Output the [x, y] coordinate of the center of the cell containing the given text.  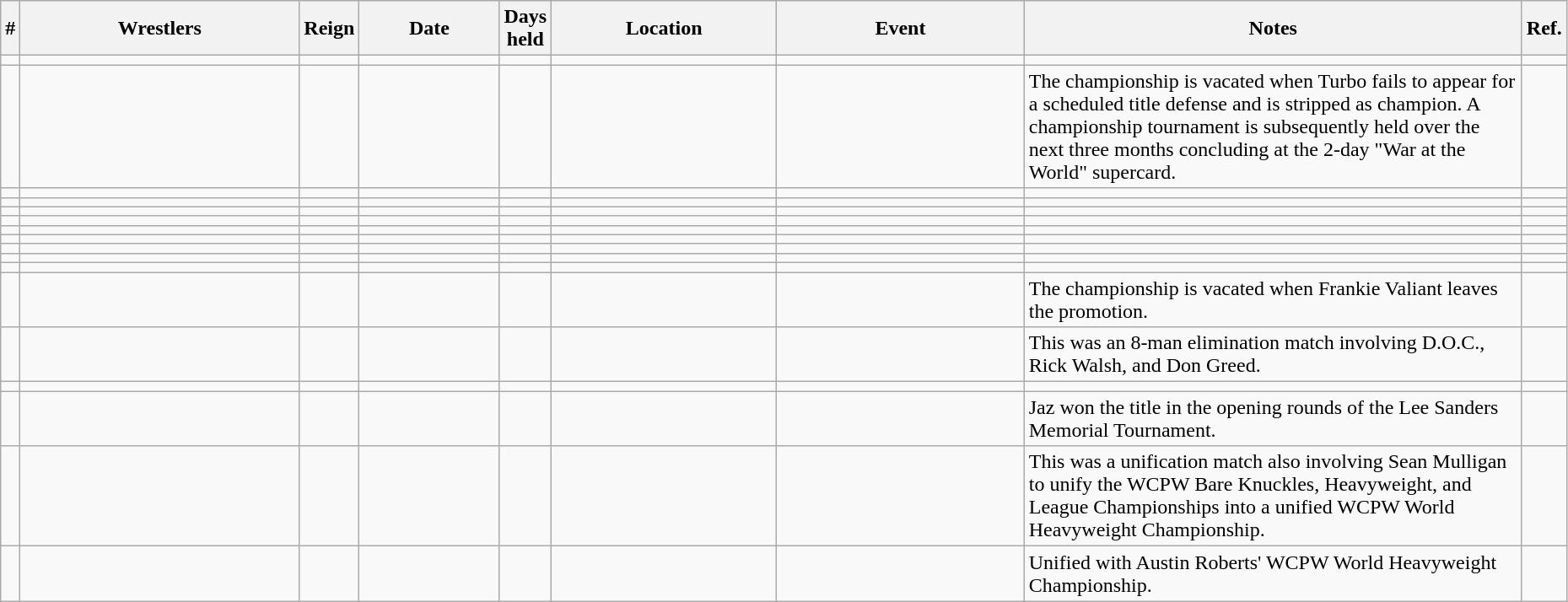
Event [901, 29]
Daysheld [525, 29]
The championship is vacated when Frankie Valiant leaves the promotion. [1273, 298]
Unified with Austin Roberts' WCPW World Heavyweight Championship. [1273, 573]
Reign [329, 29]
# [10, 29]
Notes [1273, 29]
Ref. [1544, 29]
This was an 8-man elimination match involving D.O.C., Rick Walsh, and Don Greed. [1273, 354]
Location [665, 29]
Jaz won the title in the opening rounds of the Lee Sanders Memorial Tournament. [1273, 418]
Date [429, 29]
Wrestlers [160, 29]
